Return the (X, Y) coordinate for the center point of the cell that contains the specified text.  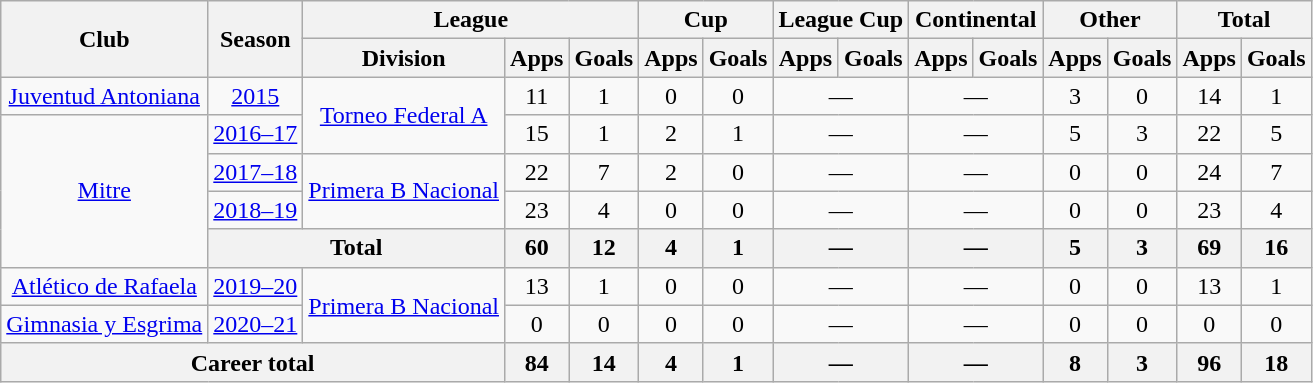
League Cup (841, 20)
2018–19 (256, 210)
69 (1209, 248)
8 (1075, 362)
2016–17 (256, 134)
Torneo Federal A (404, 115)
96 (1209, 362)
Cup (706, 20)
12 (604, 248)
84 (537, 362)
15 (537, 134)
2017–18 (256, 172)
16 (1276, 248)
Club (104, 39)
24 (1209, 172)
2019–20 (256, 286)
Mitre (104, 191)
2015 (256, 96)
2020–21 (256, 324)
Other (1110, 20)
Continental (976, 20)
Gimnasia y Esgrima (104, 324)
Season (256, 39)
Juventud Antoniana (104, 96)
Division (404, 58)
Career total (253, 362)
League (471, 20)
18 (1276, 362)
11 (537, 96)
60 (537, 248)
Atlético de Rafaela (104, 286)
